Determine the [X, Y] coordinate at the center of the cell enclosing the given text.  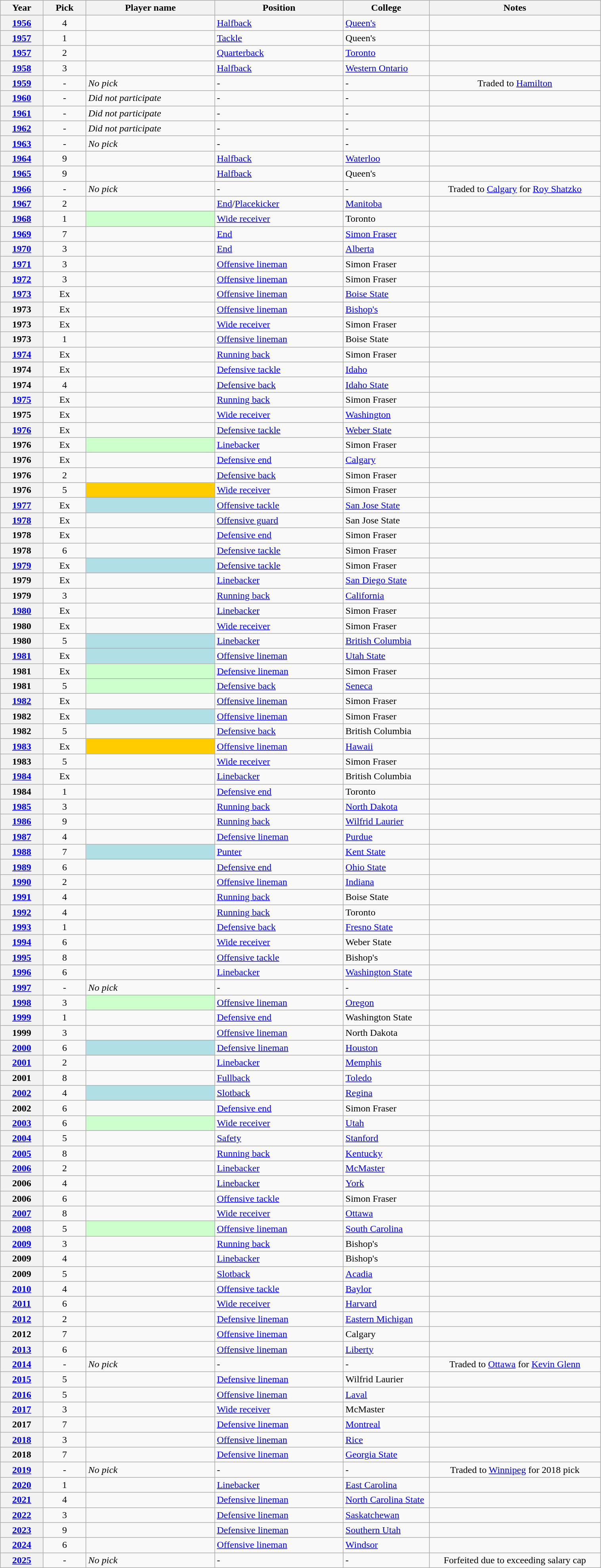
1977 [22, 505]
2014 [22, 1364]
Waterloo [386, 158]
1958 [22, 68]
2008 [22, 1229]
Montreal [386, 1425]
1998 [22, 1003]
2024 [22, 1545]
Hawaii [386, 746]
Laval [386, 1394]
2020 [22, 1485]
End/Placekicker [279, 204]
Kentucky [386, 1153]
Manitoba [386, 204]
1960 [22, 98]
College [386, 8]
2023 [22, 1530]
2004 [22, 1138]
Purdue [386, 837]
Player name [151, 8]
Utah State [386, 656]
1961 [22, 113]
North Carolina State [386, 1500]
Utah [386, 1123]
2003 [22, 1123]
Year [22, 8]
1972 [22, 279]
Saskatchewan [386, 1515]
Stanford [386, 1138]
2010 [22, 1289]
Ottawa [386, 1214]
Memphis [386, 1063]
1993 [22, 927]
York [386, 1184]
Notes [515, 8]
1971 [22, 264]
Tackle [279, 38]
2011 [22, 1304]
1992 [22, 912]
1969 [22, 234]
1968 [22, 219]
2007 [22, 1214]
California [386, 596]
Forfeited due to exceeding salary cap [515, 1560]
East Carolina [386, 1485]
1963 [22, 143]
1970 [22, 249]
Rice [386, 1440]
2019 [22, 1470]
Position [279, 8]
South Carolina [386, 1229]
1964 [22, 158]
1962 [22, 128]
Fresno State [386, 927]
Windsor [386, 1545]
Western Ontario [386, 68]
1988 [22, 852]
2000 [22, 1048]
Punter [279, 852]
2016 [22, 1394]
Harvard [386, 1304]
Acadia [386, 1274]
Traded to Calgary for Roy Shatzko [515, 189]
2022 [22, 1515]
1996 [22, 972]
2021 [22, 1500]
1987 [22, 837]
San Diego State [386, 580]
Baylor [386, 1289]
Georgia State [386, 1455]
Traded to Ottawa for Kevin Glenn [515, 1364]
Houston [386, 1048]
Fullback [279, 1078]
Ohio State [386, 867]
1985 [22, 807]
1991 [22, 897]
Alberta [386, 249]
1959 [22, 83]
1965 [22, 173]
1989 [22, 867]
1967 [22, 204]
Kent State [386, 852]
Safety [279, 1138]
1995 [22, 957]
Toledo [386, 1078]
1994 [22, 942]
2015 [22, 1379]
2005 [22, 1153]
Traded to Winnipeg for 2018 pick [515, 1470]
Liberty [386, 1349]
Offensive guard [279, 520]
2013 [22, 1349]
Traded to Hamilton [515, 83]
Quarterback [279, 53]
Pick [65, 8]
1986 [22, 822]
1990 [22, 882]
1966 [22, 189]
Idaho [386, 369]
Idaho State [386, 384]
Eastern Michigan [386, 1319]
1956 [22, 23]
Washington [386, 415]
1997 [22, 988]
Indiana [386, 882]
2025 [22, 1560]
Southern Utah [386, 1530]
Oregon [386, 1003]
Regina [386, 1093]
Seneca [386, 686]
